Find where the given text appears and provide that cell's center as (X, Y) coordinate. 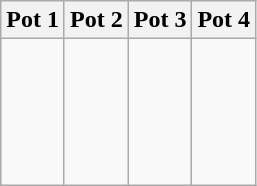
Pot 3 (160, 20)
Pot 4 (224, 20)
Pot 2 (96, 20)
Pot 1 (33, 20)
